For the text-containing cell, return its midpoint in [X, Y] coordinate format. 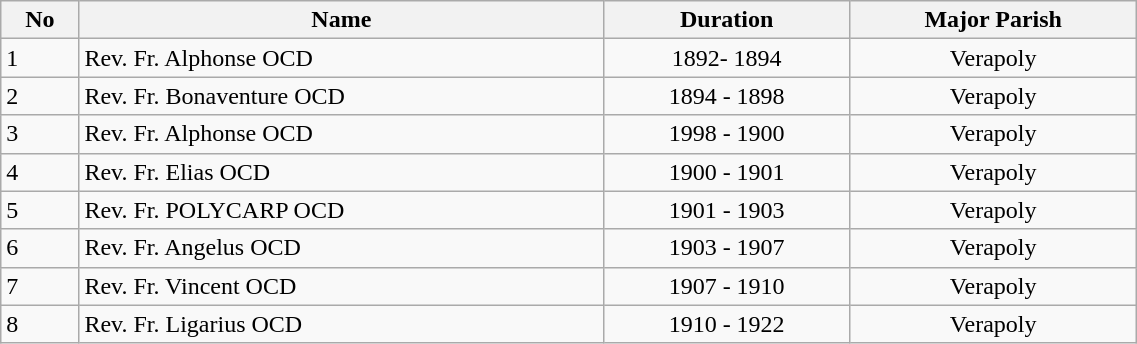
1892- 1894 [727, 58]
1910 - 1922 [727, 324]
1998 - 1900 [727, 134]
3 [40, 134]
1 [40, 58]
Rev. Fr. Vincent OCD [342, 286]
5 [40, 210]
1901 - 1903 [727, 210]
7 [40, 286]
Rev. Fr. Ligarius OCD [342, 324]
Name [342, 20]
Major Parish [992, 20]
4 [40, 172]
Rev. Fr. Bonaventure OCD [342, 96]
Rev. Fr. Angelus OCD [342, 248]
1900 - 1901 [727, 172]
1894 - 1898 [727, 96]
1907 - 1910 [727, 286]
6 [40, 248]
1903 - 1907 [727, 248]
No [40, 20]
Rev. Fr. POLYCARP OCD [342, 210]
Rev. Fr. Elias OCD [342, 172]
Duration [727, 20]
8 [40, 324]
2 [40, 96]
